Extract the (x, y) coordinate from the center of the cell holding the provided text.  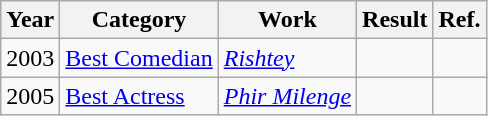
Year (30, 20)
Phir Milenge (287, 96)
2005 (30, 96)
2003 (30, 58)
Result (395, 20)
Best Comedian (139, 58)
Category (139, 20)
Best Actress (139, 96)
Work (287, 20)
Rishtey (287, 58)
Ref. (460, 20)
